Extract the (X, Y) coordinate from the center of the cell holding the provided text.  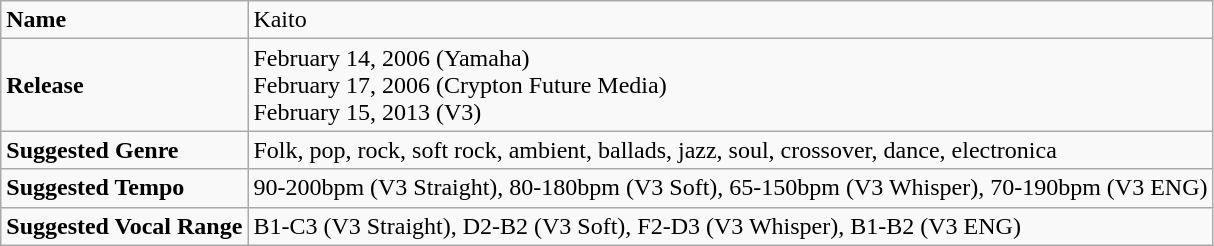
February 14, 2006 (Yamaha)February 17, 2006 (Crypton Future Media)February 15, 2013 (V3) (730, 85)
B1-C3 (V3 Straight), D2-B2 (V3 Soft), F2-D3 (V3 Whisper), B1-B2 (V3 ENG) (730, 226)
Kaito (730, 20)
90-200bpm (V3 Straight), 80-180bpm (V3 Soft), 65-150bpm (V3 Whisper), 70-190bpm (V3 ENG) (730, 188)
Release (124, 85)
Suggested Genre (124, 150)
Folk, pop, rock, soft rock, ambient, ballads, jazz, soul, crossover, dance, electronica (730, 150)
Name (124, 20)
Suggested Vocal Range (124, 226)
Suggested Tempo (124, 188)
